Determine the [x, y] coordinate at the center of the cell enclosing the given text.  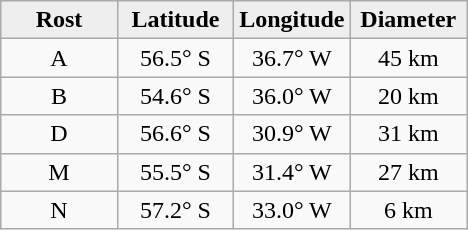
36.7° W [292, 58]
31.4° W [292, 172]
A [59, 58]
45 km [408, 58]
Longitude [292, 20]
56.6° S [175, 134]
57.2° S [175, 210]
36.0° W [292, 96]
30.9° W [292, 134]
55.5° S [175, 172]
56.5° S [175, 58]
M [59, 172]
33.0° W [292, 210]
31 km [408, 134]
27 km [408, 172]
D [59, 134]
20 km [408, 96]
B [59, 96]
54.6° S [175, 96]
Latitude [175, 20]
6 km [408, 210]
Diameter [408, 20]
Rost [59, 20]
N [59, 210]
